Search for the cell housing the specified text and yield its (X, Y) center coordinate. 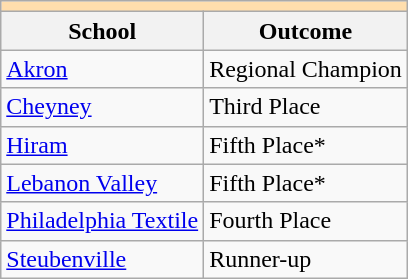
Philadelphia Textile (102, 221)
Third Place (306, 107)
Akron (102, 69)
Lebanon Valley (102, 183)
Cheyney (102, 107)
Fourth Place (306, 221)
School (102, 31)
Steubenville (102, 259)
Outcome (306, 31)
Runner-up (306, 259)
Hiram (102, 145)
Regional Champion (306, 69)
